Scan for the cell matching the given text and deliver its (X, Y) coordinate at center. 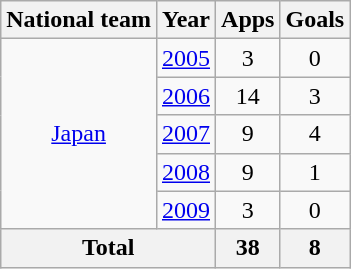
1 (315, 172)
38 (248, 248)
2009 (186, 210)
4 (315, 134)
2006 (186, 96)
Total (108, 248)
14 (248, 96)
Goals (315, 20)
Apps (248, 20)
2005 (186, 58)
2008 (186, 172)
2007 (186, 134)
8 (315, 248)
Japan (79, 134)
Year (186, 20)
National team (79, 20)
